Scan for the cell matching the given text and deliver its [X, Y] coordinate at center. 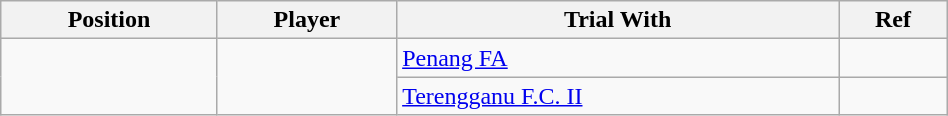
Ref [894, 20]
Terengganu F.C. II [618, 96]
Penang FA [618, 58]
Player [306, 20]
Trial With [618, 20]
Position [109, 20]
